Locate the cell with the specified text and output its [x, y] center coordinate. 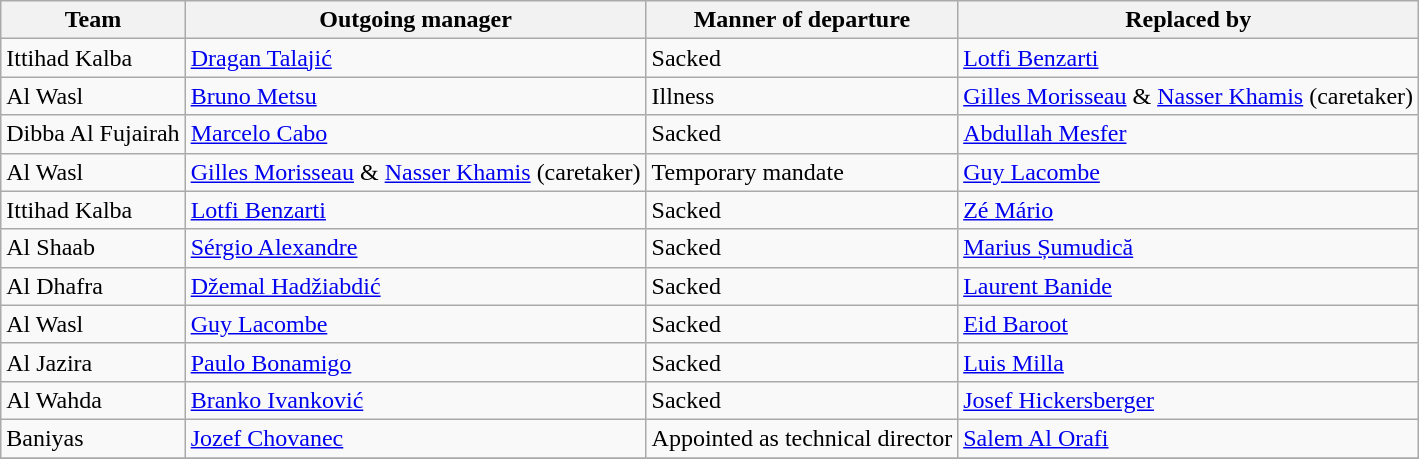
Replaced by [1188, 20]
Paulo Bonamigo [416, 362]
Eid Baroot [1188, 324]
Branko Ivanković [416, 400]
Al Jazira [93, 362]
Appointed as technical director [802, 438]
Sérgio Alexandre [416, 248]
Bruno Metsu [416, 96]
Al Wahda [93, 400]
Dragan Talajić [416, 58]
Džemal Hadžiabdić [416, 286]
Manner of departure [802, 20]
Team [93, 20]
Al Shaab [93, 248]
Marcelo Cabo [416, 134]
Jozef Chovanec [416, 438]
Josef Hickersberger [1188, 400]
Al Dhafra [93, 286]
Outgoing manager [416, 20]
Marius Șumudică [1188, 248]
Laurent Banide [1188, 286]
Baniyas [93, 438]
Luis Milla [1188, 362]
Dibba Al Fujairah [93, 134]
Abdullah Mesfer [1188, 134]
Salem Al Orafi [1188, 438]
Illness [802, 96]
Zé Mário [1188, 210]
Temporary mandate [802, 172]
